Locate the cell with the specified text and output its [X, Y] center coordinate. 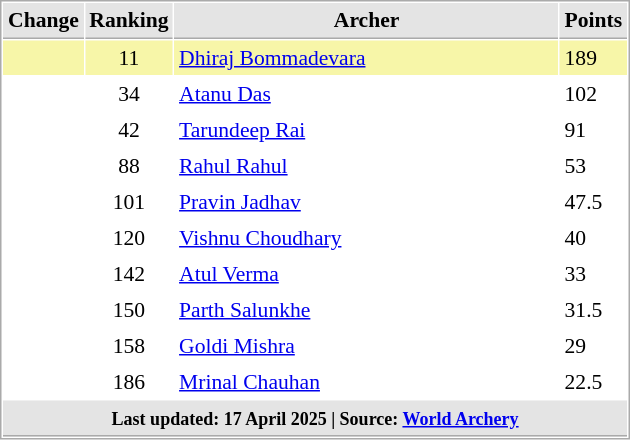
Rahul Rahul [367, 165]
11 [129, 57]
Ranking [129, 21]
Parth Salunkhe [367, 309]
120 [129, 237]
Pravin Jadhav [367, 201]
186 [129, 381]
91 [594, 129]
Atul Verma [367, 273]
29 [594, 345]
150 [129, 309]
Dhiraj Bommadevara [367, 57]
22.5 [594, 381]
34 [129, 93]
101 [129, 201]
47.5 [594, 201]
53 [594, 165]
88 [129, 165]
Change [44, 21]
158 [129, 345]
Atanu Das [367, 93]
Last updated: 17 April 2025 | Source: World Archery [316, 418]
Archer [367, 21]
42 [129, 129]
Mrinal Chauhan [367, 381]
Goldi Mishra [367, 345]
Tarundeep Rai [367, 129]
40 [594, 237]
142 [129, 273]
189 [594, 57]
Points [594, 21]
31.5 [594, 309]
Vishnu Choudhary [367, 237]
102 [594, 93]
33 [594, 273]
